Return [x, y] of the center of cell containing provided text 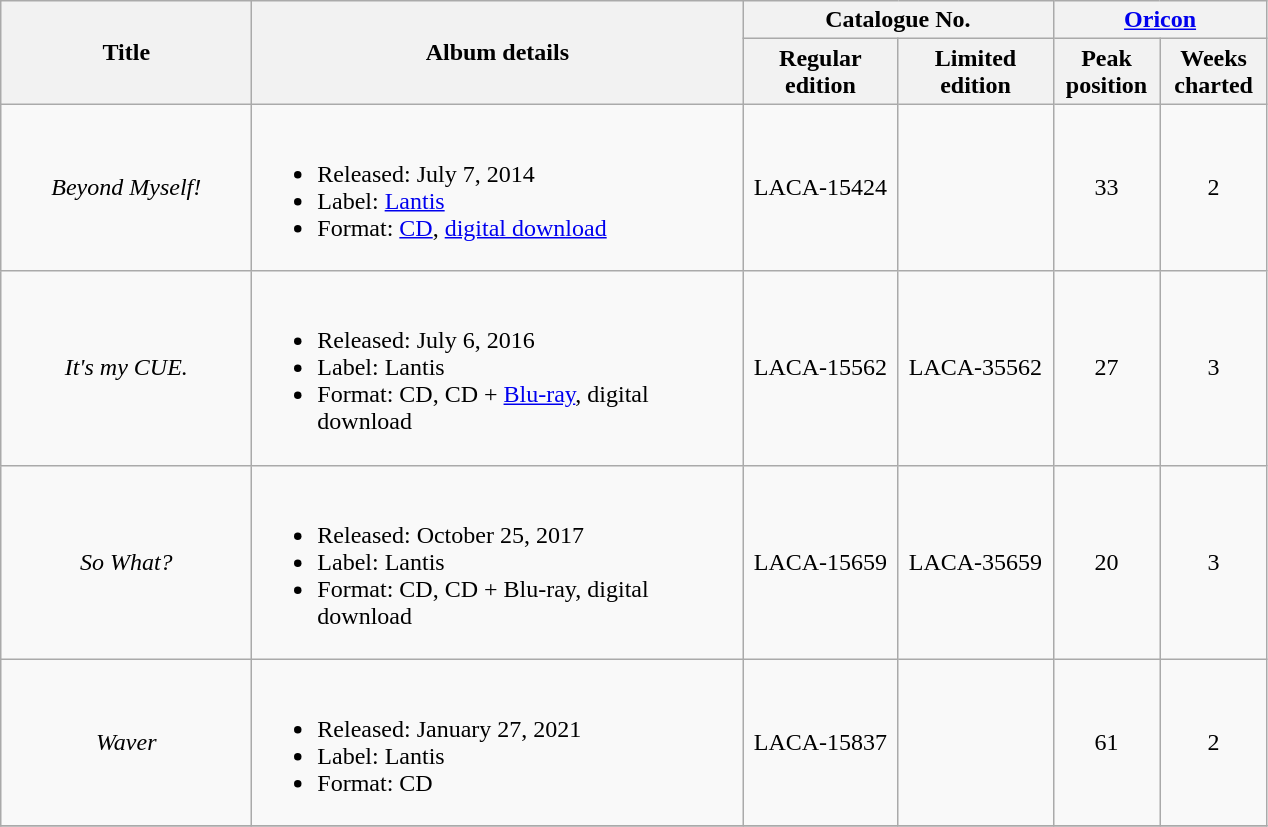
It's my CUE. [126, 368]
LACA-15837 [820, 742]
LACA-15659 [820, 562]
Beyond Myself! [126, 188]
Catalogue No. [898, 20]
So What? [126, 562]
LACA-15562 [820, 368]
LACA-35562 [976, 368]
20 [1106, 562]
33 [1106, 188]
Weekscharted [1214, 72]
Waver [126, 742]
Limitededition [976, 72]
Released: July 6, 2016Label: LantisFormat: CD, CD + Blu-ray, digital download [498, 368]
LACA-15424 [820, 188]
Released: July 7, 2014Label: LantisFormat: CD, digital download [498, 188]
Released: October 25, 2017Label: LantisFormat: CD, CD + Blu-ray, digital download [498, 562]
Regularedition [820, 72]
Album details [498, 52]
Released: January 27, 2021Label: LantisFormat: CD [498, 742]
27 [1106, 368]
Oricon [1160, 20]
Title [126, 52]
Peakposition [1106, 72]
LACA-35659 [976, 562]
61 [1106, 742]
